Find where the given text appears and provide that cell's center as [X, Y] coordinate. 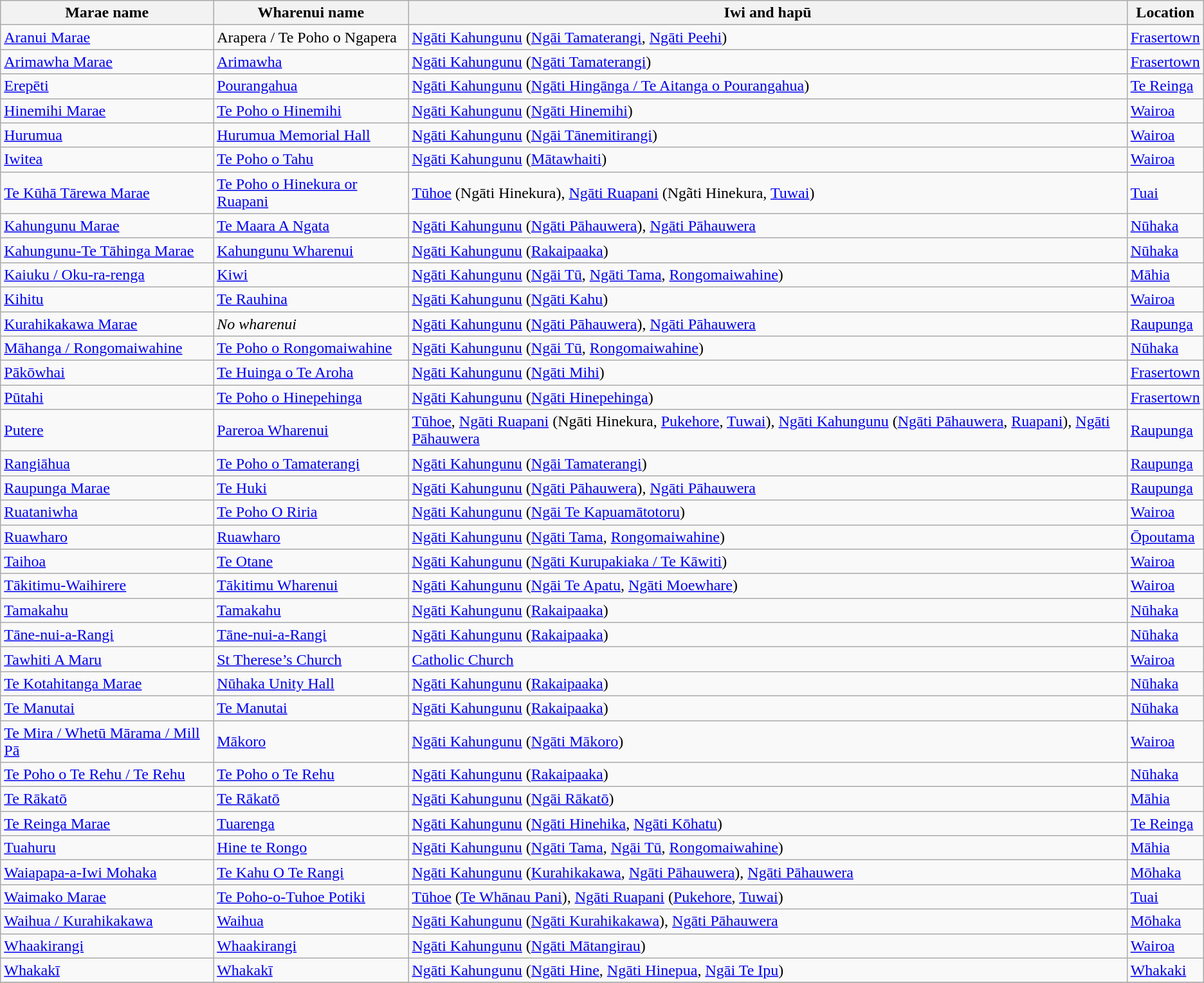
Tūhoe, Ngāti Ruapani (Ngāti Hinekura, Pukehore, Tuwai), Ngāti Kahungunu (Ngāti Pāhauwera, Ruapani), Ngāti Pāhauwera [768, 431]
Nūhaka Unity Hall [311, 683]
Ngāti Kahungunu (Ngāti Tama, Rongomaiwahine) [768, 537]
Kahungunu-Te Tāhinga Marae [107, 250]
Tākitimu-Waihirere [107, 586]
Te Poho o Tamaterangi [311, 464]
Ōpoutama [1165, 537]
Ngāti Kahungunu (Kurahikakawa, Ngāti Pāhauwera), Ngāti Pāhauwera [768, 872]
Te Poho o Tahu [311, 159]
Ngāti Kahungunu (Ngāi Te Kapuamātotoru) [768, 512]
Taihoa [107, 561]
Te Poho O Riria [311, 512]
Ngāti Kahungunu (Ngāti Mātangirau) [768, 946]
Catholic Church [768, 659]
Ngāti Kahungunu (Ngāi Tū, Ngāti Tama, Rongomaiwahine) [768, 275]
Tuahuru [107, 848]
Ngāti Kahungunu (Ngāti Hinepehinga) [768, 397]
Arapera / Te Poho o Ngapera [311, 37]
Tūhoe (Te Whānau Pani), Ngāti Ruapani (Pukehore, Tuwai) [768, 897]
Aranui Marae [107, 37]
Kahungunu Wharenui [311, 250]
Te Rauhina [311, 299]
Te Poho o Te Rehu / Te Rehu [107, 775]
Tawhiti A Maru [107, 659]
Mākoro [311, 741]
Hurumua [107, 135]
Whakaki [1165, 970]
Ngāti Kahungunu (Ngāi Rākatō) [768, 799]
Te Kotahitanga Marae [107, 683]
Wharenui name [311, 13]
Kahungunu Marae [107, 226]
Pareroa Wharenui [311, 431]
Arimawha Marae [107, 62]
Te Huinga o Te Aroha [311, 373]
Ngāti Kahungunu (Ngāti Tama, Ngāi Tū, Rongomaiwahine) [768, 848]
Ngāti Kahungunu (Ngāi Tamaterangi) [768, 464]
Pākōwhai [107, 373]
No wharenui [311, 323]
Ngāti Kahungunu (Ngāti Kurahikakawa), Ngāti Pāhauwera [768, 921]
Te Reinga Marae [107, 824]
Kiwi [311, 275]
Ruataniwha [107, 512]
Te Poho o Te Rehu [311, 775]
Te Huki [311, 488]
Iwitea [107, 159]
Tākitimu Wharenui [311, 586]
Ngāti Kahungunu (Ngāti Kurupakiaka / Te Kāwiti) [768, 561]
Ngāti Kahungunu (Ngāti Mākoro) [768, 741]
Ngāti Kahungunu (Ngāti Tamaterangi) [768, 62]
Pourangahua [311, 86]
St Therese’s Church [311, 659]
Raupunga Marae [107, 488]
Te Otane [311, 561]
Pūtahi [107, 397]
Iwi and hapū [768, 13]
Ngāti Kahungunu (Ngāti Kahu) [768, 299]
Tuarenga [311, 824]
Ngāti Kahungunu (Ngāti Hinehika, Ngāti Kōhatu) [768, 824]
Putere [107, 431]
Waiapapa-a-Iwi Mohaka [107, 872]
Ngāti Kahungunu (Ngāti Hingānga / Te Aitanga o Pourangahua) [768, 86]
Ngāti Kahungunu (Mātawhaiti) [768, 159]
Hine te Rongo [311, 848]
Ngāti Kahungunu (Ngāi Tū, Rongomaiwahine) [768, 348]
Erepēti [107, 86]
Waimako Marae [107, 897]
Hurumua Memorial Hall [311, 135]
Location [1165, 13]
Tūhoe (Ngāti Hinekura), Ngāti Ruapani (Ngãti Hinekura, Tuwai) [768, 193]
Te Poho o Hinemihi [311, 111]
Arimawha [311, 62]
Ngāti Kahungunu (Ngāti Hine, Ngāti Hinepua, Ngāi Te Ipu) [768, 970]
Māhanga / Rongomaiwahine [107, 348]
Ngāti Kahungunu (Ngāi Tamaterangi, Ngāti Peehi) [768, 37]
Te Maara A Ngata [311, 226]
Waihua / Kurahikakawa [107, 921]
Te Poho o Rongomaiwahine [311, 348]
Waihua [311, 921]
Ngāti Kahungunu (Ngāi Te Apatu, Ngāti Moewhare) [768, 586]
Te Poho o Hinekura or Ruapani [311, 193]
Ngāti Kahungunu (Ngāti Hinemihi) [768, 111]
Te Mira / Whetū Mārama / Mill Pā [107, 741]
Marae name [107, 13]
Ngāti Kahungunu (Ngāi Tānemitirangi) [768, 135]
Te Poho o Hinepehinga [311, 397]
Te Poho-o-Tuhoe Potiki [311, 897]
Kihitu [107, 299]
Ngāti Kahungunu (Ngāti Mihi) [768, 373]
Hinemihi Marae [107, 111]
Te Kahu O Te Rangi [311, 872]
Kurahikakawa Marae [107, 323]
Kaiuku / Oku-ra-renga [107, 275]
Te Kūhā Tārewa Marae [107, 193]
Rangiāhua [107, 464]
